Identify which cell holds the provided text, then report its [X, Y] central coordinate. 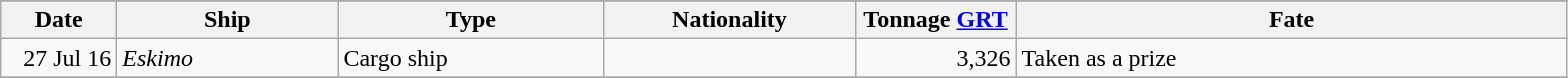
Type [471, 20]
Date [59, 20]
Taken as a prize [1292, 58]
Nationality [730, 20]
Tonnage GRT [936, 20]
Fate [1292, 20]
Eskimo [228, 58]
3,326 [936, 58]
Cargo ship [471, 58]
Ship [228, 20]
27 Jul 16 [59, 58]
